Search for the cell housing the specified text and yield its (X, Y) center coordinate. 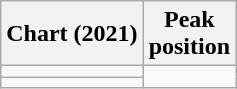
Peakposition (189, 34)
Chart (2021) (72, 34)
